For the text-containing cell, return its midpoint in (x, y) coordinate format. 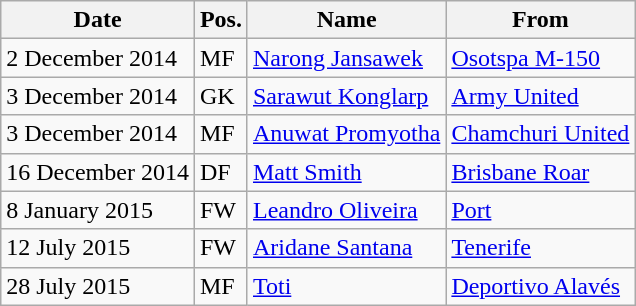
Tenerife (540, 248)
Osotspa M-150 (540, 58)
Matt Smith (346, 172)
DF (220, 172)
Port (540, 210)
Anuwat Promyotha (346, 134)
Pos. (220, 20)
Deportivo Alavés (540, 286)
16 December 2014 (98, 172)
Date (98, 20)
2 December 2014 (98, 58)
8 January 2015 (98, 210)
Leandro Oliveira (346, 210)
Name (346, 20)
Chamchuri United (540, 134)
28 July 2015 (98, 286)
Aridane Santana (346, 248)
From (540, 20)
Brisbane Roar (540, 172)
Toti (346, 286)
Sarawut Konglarp (346, 96)
Army United (540, 96)
12 July 2015 (98, 248)
Narong Jansawek (346, 58)
GK (220, 96)
